Return (X, Y) of the center of cell containing provided text 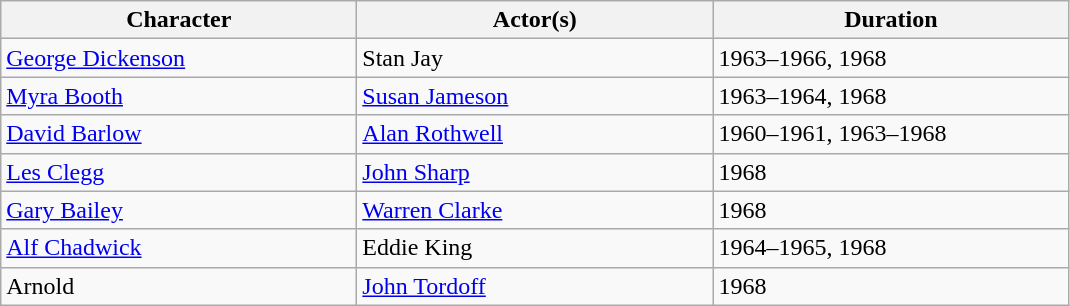
John Sharp (535, 172)
Stan Jay (535, 58)
Susan Jameson (535, 96)
Alf Chadwick (179, 248)
Warren Clarke (535, 210)
Alan Rothwell (535, 134)
Myra Booth (179, 96)
Gary Bailey (179, 210)
1963–1964, 1968 (891, 96)
Duration (891, 20)
Character (179, 20)
1963–1966, 1968 (891, 58)
John Tordoff (535, 286)
1960–1961, 1963–1968 (891, 134)
Les Clegg (179, 172)
Arnold (179, 286)
George Dickenson (179, 58)
Eddie King (535, 248)
1964–1965, 1968 (891, 248)
Actor(s) (535, 20)
David Barlow (179, 134)
